Find where the given text appears and provide that cell's center as (x, y) coordinate. 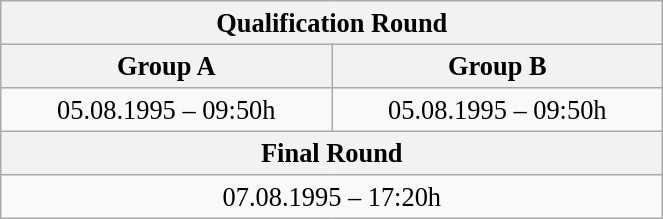
Qualification Round (332, 22)
Final Round (332, 153)
Group B (498, 66)
07.08.1995 – 17:20h (332, 197)
Group A (166, 66)
